Determine the (x, y) coordinate at the center of the cell enclosing the given text.  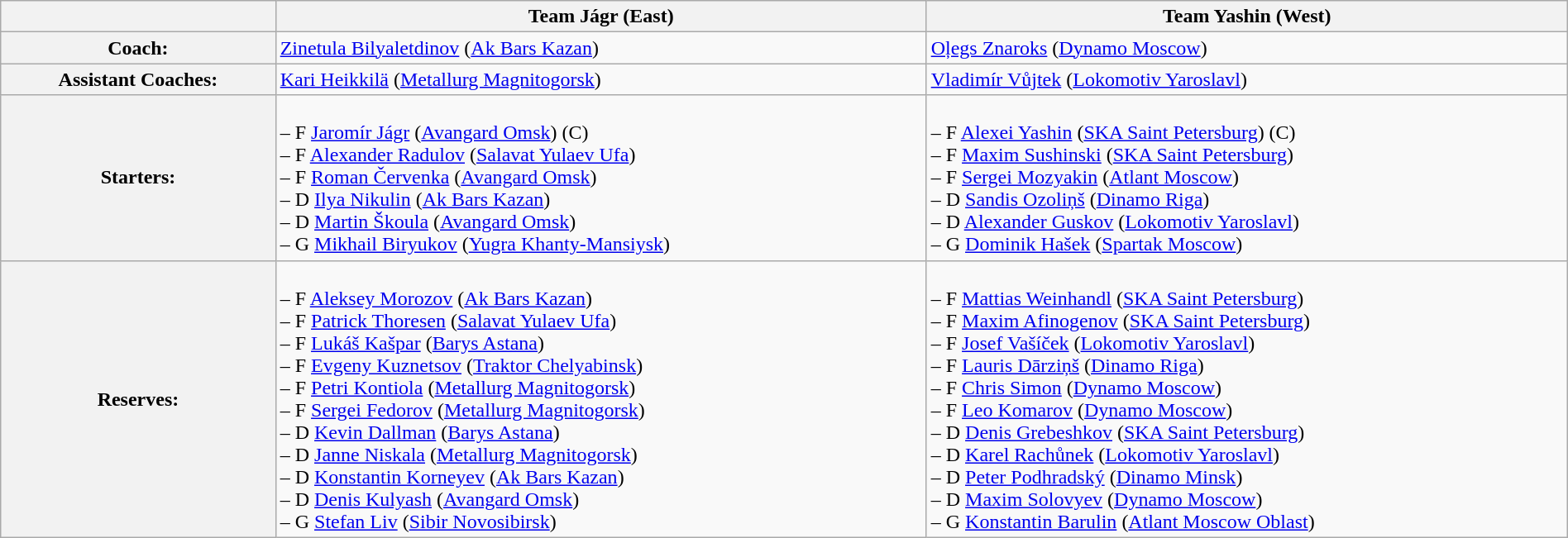
Assistant Coaches: (138, 79)
Zinetula Bilyaletdinov (Ak Bars Kazan) (600, 48)
Kari Heikkilä (Metallurg Magnitogorsk) (600, 79)
Vladimír Vůjtek (Lokomotiv Yaroslavl) (1247, 79)
Reserves: (138, 398)
Team Jágr (East) (600, 17)
Coach: (138, 48)
Oļegs Znaroks (Dynamo Moscow) (1247, 48)
Starters: (138, 178)
Team Yashin (West) (1247, 17)
